Identify which cell holds the provided text, then report its (X, Y) central coordinate. 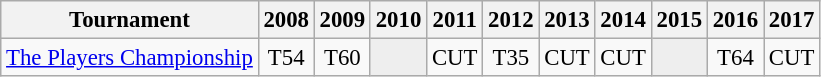
2015 (679, 20)
Tournament (130, 20)
2009 (342, 20)
2012 (511, 20)
T54 (286, 58)
T35 (511, 58)
2014 (623, 20)
T60 (342, 58)
2013 (567, 20)
2016 (735, 20)
2017 (792, 20)
The Players Championship (130, 58)
2010 (398, 20)
2008 (286, 20)
2011 (455, 20)
T64 (735, 58)
